Find where the given text appears and provide that cell's center as [X, Y] coordinate. 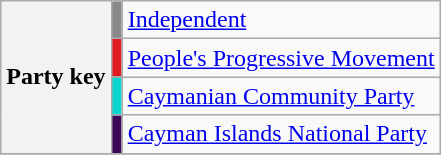
Party key [56, 77]
Caymanian Community Party [281, 96]
Independent [281, 20]
People's Progressive Movement [281, 58]
Cayman Islands National Party [281, 134]
